Capture the cell that displays the provided text and extract its [X, Y] central coordinate. 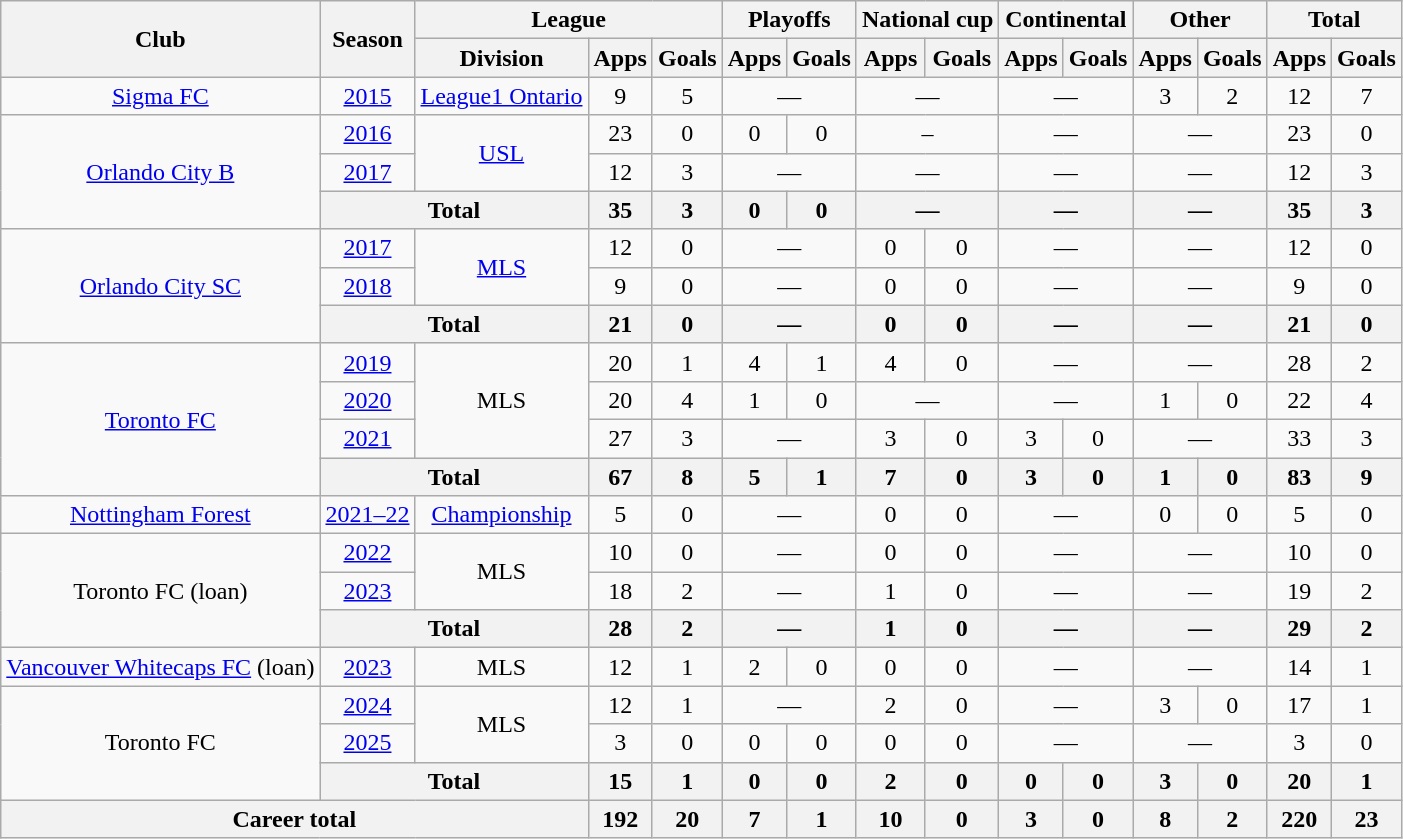
2025 [368, 743]
67 [620, 477]
Continental [1066, 20]
220 [1299, 819]
Nottingham Forest [160, 515]
2016 [368, 134]
29 [1299, 629]
Sigma FC [160, 96]
Orlando City B [160, 172]
Championship [502, 515]
15 [620, 781]
22 [1299, 400]
2020 [368, 400]
League1 Ontario [502, 96]
33 [1299, 438]
Season [368, 39]
2015 [368, 96]
National cup [927, 20]
83 [1299, 477]
27 [620, 438]
14 [1299, 667]
2022 [368, 553]
2018 [368, 286]
League [568, 20]
Playoffs [789, 20]
18 [620, 591]
USL [502, 153]
2021 [368, 438]
2024 [368, 705]
2021–22 [368, 515]
Career total [294, 819]
19 [1299, 591]
Vancouver Whitecaps FC (loan) [160, 667]
2019 [368, 362]
Division [502, 58]
Orlando City SC [160, 286]
– [927, 134]
Club [160, 39]
Toronto FC (loan) [160, 591]
192 [620, 819]
Other [1200, 20]
17 [1299, 705]
